Extract the [x, y] coordinate from the center of the cell holding the provided text.  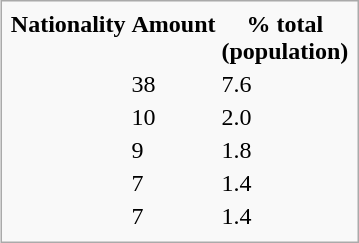
% total(population) [285, 38]
1.8 [285, 150]
38 [174, 84]
9 [174, 150]
2.0 [285, 117]
7.6 [285, 84]
Nationality [68, 38]
Amount [174, 38]
10 [174, 117]
